Output the [X, Y] coordinate of the center of the cell containing the given text.  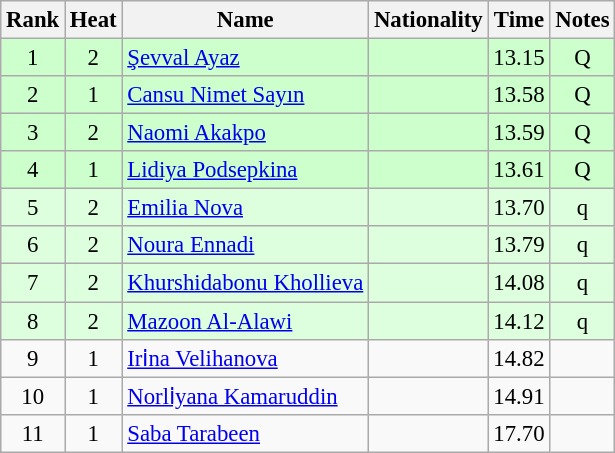
14.12 [519, 321]
17.70 [519, 433]
4 [33, 170]
Heat [94, 20]
8 [33, 321]
13.15 [519, 58]
11 [33, 433]
Rank [33, 20]
Notes [582, 20]
7 [33, 283]
Lidiya Podsepkina [246, 170]
Norli̇yana Kamaruddin [246, 396]
10 [33, 396]
13.61 [519, 170]
Mazoon Al-Alawi [246, 321]
14.91 [519, 396]
Saba Tarabeen [246, 433]
5 [33, 208]
6 [33, 245]
13.59 [519, 133]
Time [519, 20]
Emilia Nova [246, 208]
14.82 [519, 358]
Cansu Nimet Sayın [246, 95]
Khurshidabonu Khollieva [246, 283]
13.58 [519, 95]
13.70 [519, 208]
14.08 [519, 283]
Naomi Akakpo [246, 133]
Şevval Ayaz [246, 58]
Iri̇na Velihanova [246, 358]
3 [33, 133]
9 [33, 358]
Noura Ennadi [246, 245]
Name [246, 20]
13.79 [519, 245]
Nationality [428, 20]
